For the text-containing cell, return its midpoint in (x, y) coordinate format. 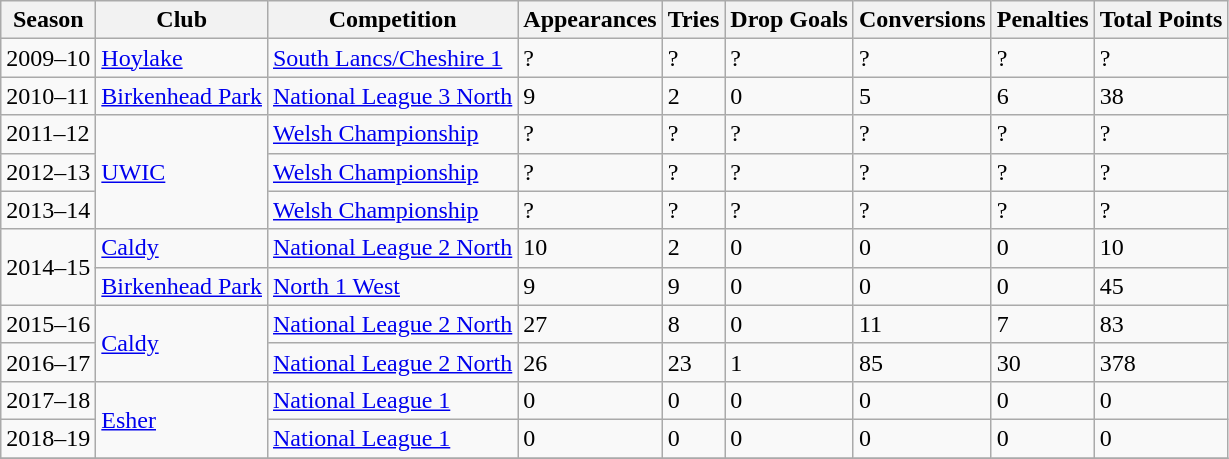
2010–11 (48, 96)
Hoylake (182, 58)
South Lancs/Cheshire 1 (392, 58)
11 (922, 324)
27 (590, 324)
Club (182, 20)
Total Points (1161, 20)
2013–14 (48, 210)
23 (694, 362)
Tries (694, 20)
30 (1042, 362)
6 (1042, 96)
7 (1042, 324)
2009–10 (48, 58)
Conversions (922, 20)
2017–18 (48, 400)
Competition (392, 20)
UWIC (182, 172)
Appearances (590, 20)
5 (922, 96)
National League 3 North (392, 96)
North 1 West (392, 286)
2018–19 (48, 438)
2012–13 (48, 172)
85 (922, 362)
Season (48, 20)
2016–17 (48, 362)
45 (1161, 286)
83 (1161, 324)
Esher (182, 419)
2015–16 (48, 324)
26 (590, 362)
Penalties (1042, 20)
38 (1161, 96)
2014–15 (48, 267)
2011–12 (48, 134)
1 (790, 362)
378 (1161, 362)
8 (694, 324)
Drop Goals (790, 20)
